Output the (X, Y) coordinate of the center of the cell containing the given text.  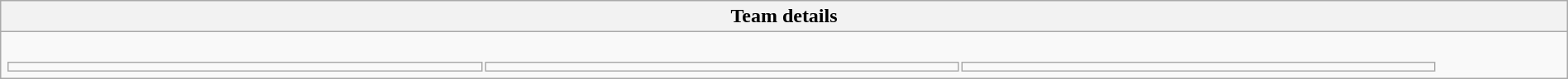
Team details (784, 16)
